Scan for the cell matching the given text and deliver its (X, Y) coordinate at center. 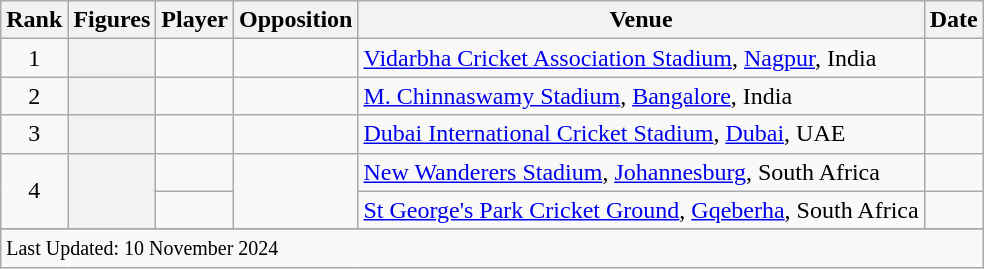
Dubai International Cricket Stadium, Dubai, UAE (641, 134)
Last Updated: 10 November 2024 (492, 248)
Player (195, 20)
2 (34, 96)
St George's Park Cricket Ground, Gqeberha, South Africa (641, 210)
Figures (112, 20)
M. Chinnaswamy Stadium, Bangalore, India (641, 96)
1 (34, 58)
Date (954, 20)
4 (34, 191)
Venue (641, 20)
Opposition (296, 20)
3 (34, 134)
Vidarbha Cricket Association Stadium, Nagpur, India (641, 58)
New Wanderers Stadium, Johannesburg, South Africa (641, 172)
Rank (34, 20)
